Detect which cell encompasses the target text, then output its [X, Y] center coordinate. 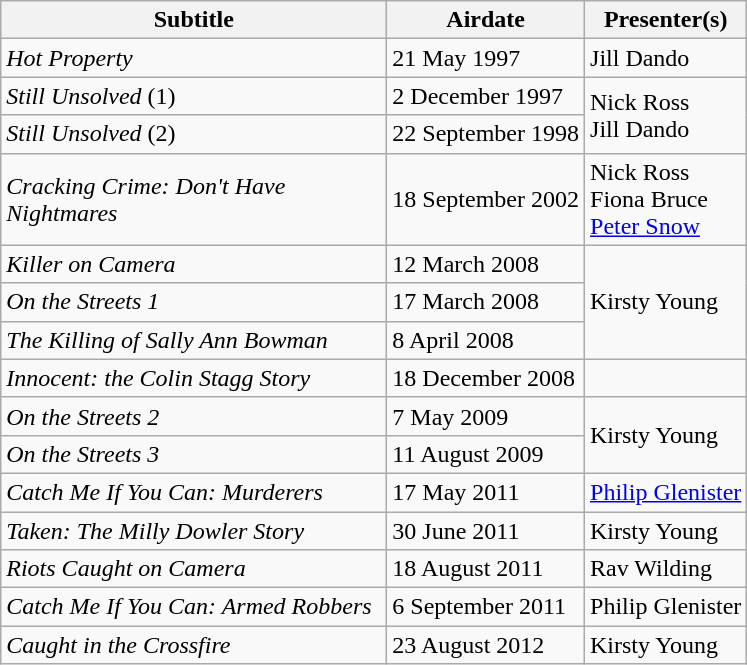
Innocent: the Colin Stagg Story [194, 378]
Catch Me If You Can: Armed Robbers [194, 607]
Still Unsolved (2) [194, 134]
The Killing of Sally Ann Bowman [194, 340]
18 September 2002 [486, 199]
Killer on Camera [194, 264]
6 September 2011 [486, 607]
On the Streets 1 [194, 302]
Taken: The Milly Dowler Story [194, 531]
23 August 2012 [486, 645]
7 May 2009 [486, 416]
17 May 2011 [486, 492]
Hot Property [194, 58]
21 May 1997 [486, 58]
On the Streets 3 [194, 454]
Cracking Crime: Don't Have Nightmares [194, 199]
Riots Caught on Camera [194, 569]
Catch Me If You Can: Murderers [194, 492]
Caught in the Crossfire [194, 645]
8 April 2008 [486, 340]
30 June 2011 [486, 531]
Presenter(s) [666, 20]
12 March 2008 [486, 264]
18 December 2008 [486, 378]
Jill Dando [666, 58]
On the Streets 2 [194, 416]
18 August 2011 [486, 569]
Still Unsolved (1) [194, 96]
22 September 1998 [486, 134]
Rav Wilding [666, 569]
17 March 2008 [486, 302]
Nick RossJill Dando [666, 115]
Nick Ross Fiona Bruce Peter Snow [666, 199]
2 December 1997 [486, 96]
Subtitle [194, 20]
11 August 2009 [486, 454]
Airdate [486, 20]
